For the text-containing cell, return its midpoint in [x, y] coordinate format. 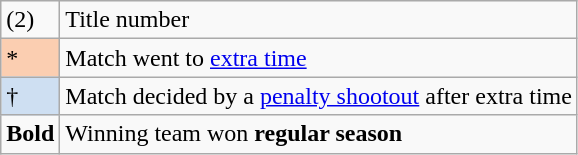
† [30, 96]
Title number [319, 20]
Match went to extra time [319, 58]
Winning team won regular season [319, 134]
Bold [30, 134]
Match decided by a penalty shootout after extra time [319, 96]
(2) [30, 20]
* [30, 58]
